Scan for the cell matching the given text and deliver its (X, Y) coordinate at center. 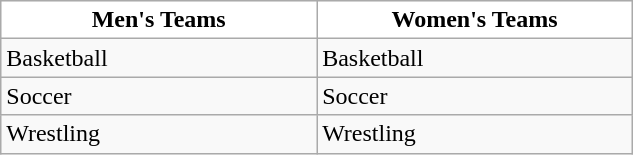
Men's Teams (159, 20)
Women's Teams (475, 20)
